Search for the cell housing the specified text and yield its (x, y) center coordinate. 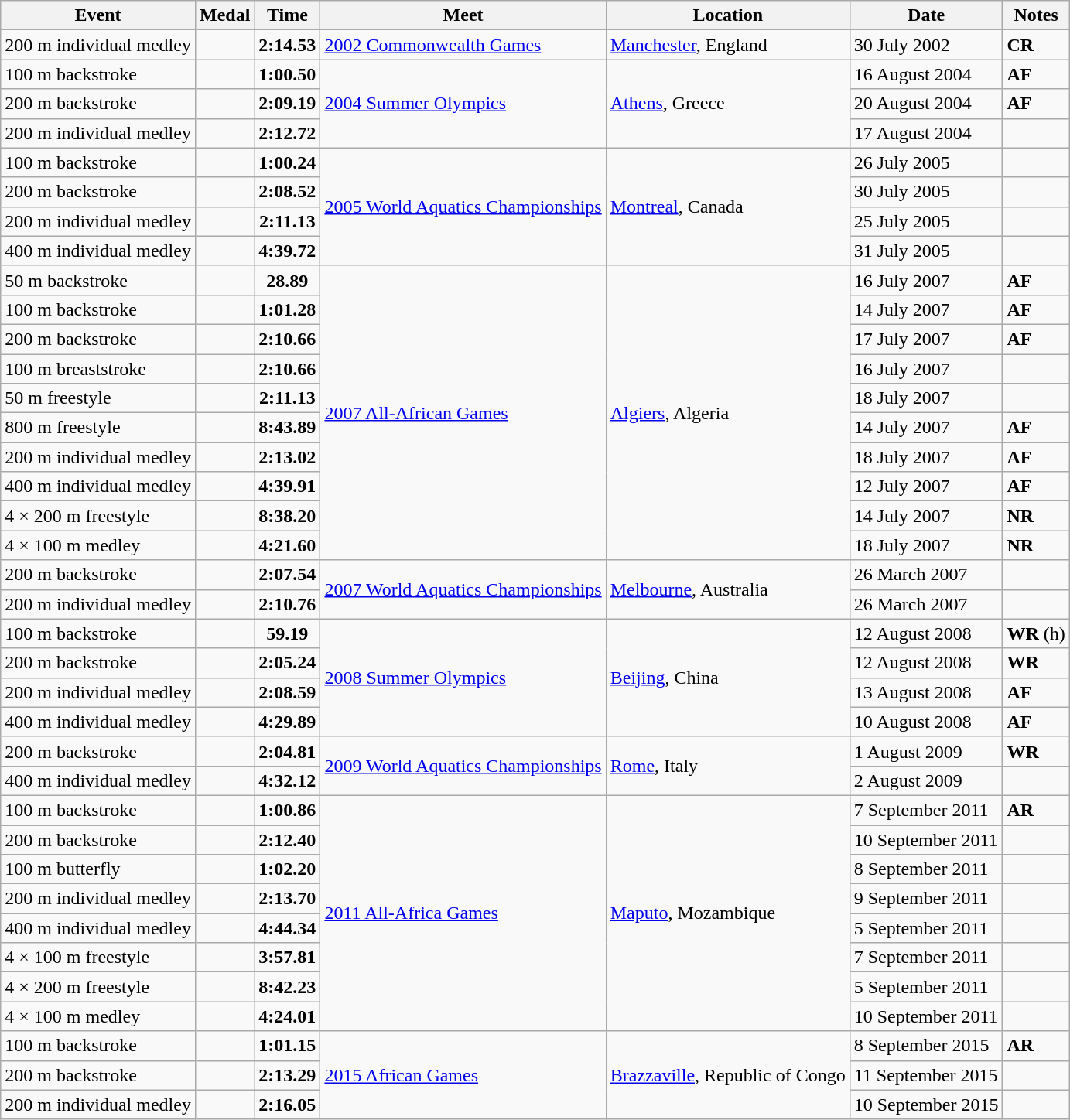
8 September 2015 (926, 1046)
2009 World Aquatics Championships (463, 766)
50 m freestyle (98, 398)
Date (926, 15)
Maputo, Mozambique (727, 913)
20 August 2004 (926, 104)
CR (1036, 45)
11 September 2015 (926, 1075)
17 July 2007 (926, 339)
2004 Summer Olympics (463, 104)
1:00.86 (288, 810)
2:09.19 (288, 104)
2:04.81 (288, 751)
30 July 2002 (926, 45)
26 July 2005 (926, 162)
28.89 (288, 280)
Montreal, Canada (727, 207)
2007 All-African Games (463, 413)
1:01.28 (288, 309)
2:14.53 (288, 45)
2:12.40 (288, 839)
16 August 2004 (926, 74)
13 August 2008 (926, 692)
2:08.52 (288, 192)
2:12.72 (288, 133)
2007 World Aquatics Championships (463, 589)
1:01.15 (288, 1046)
2:13.70 (288, 899)
2 August 2009 (926, 780)
2:08.59 (288, 692)
1:02.20 (288, 869)
2002 Commonwealth Games (463, 45)
4:21.60 (288, 545)
4 × 100 m freestyle (98, 958)
Beijing, China (727, 678)
10 August 2008 (926, 722)
100 m breaststroke (98, 369)
Rome, Italy (727, 766)
800 m freestyle (98, 428)
2011 All-Africa Games (463, 913)
2:10.76 (288, 604)
Algiers, Algeria (727, 413)
8:42.23 (288, 987)
Location (727, 15)
WR (h) (1036, 633)
9 September 2011 (926, 899)
10 September 2015 (926, 1105)
8:43.89 (288, 428)
2015 African Games (463, 1075)
2:13.02 (288, 457)
2:07.54 (288, 575)
50 m backstroke (98, 280)
4:44.34 (288, 928)
3:57.81 (288, 958)
59.19 (288, 633)
Brazzaville, Republic of Congo (727, 1075)
1:00.50 (288, 74)
Notes (1036, 15)
8 September 2011 (926, 869)
4:39.91 (288, 487)
4:39.72 (288, 251)
2:16.05 (288, 1105)
31 July 2005 (926, 251)
4:24.01 (288, 1016)
2:13.29 (288, 1075)
Manchester, England (727, 45)
1 August 2009 (926, 751)
30 July 2005 (926, 192)
Melbourne, Australia (727, 589)
Event (98, 15)
100 m butterfly (98, 869)
Medal (224, 15)
1:00.24 (288, 162)
12 July 2007 (926, 487)
2005 World Aquatics Championships (463, 207)
Athens, Greece (727, 104)
4:29.89 (288, 722)
8:38.20 (288, 516)
2:05.24 (288, 663)
25 July 2005 (926, 221)
17 August 2004 (926, 133)
Time (288, 15)
2008 Summer Olympics (463, 678)
4:32.12 (288, 780)
Meet (463, 15)
